Provide the (x, y) coordinate of the cell's center where the given text is located.  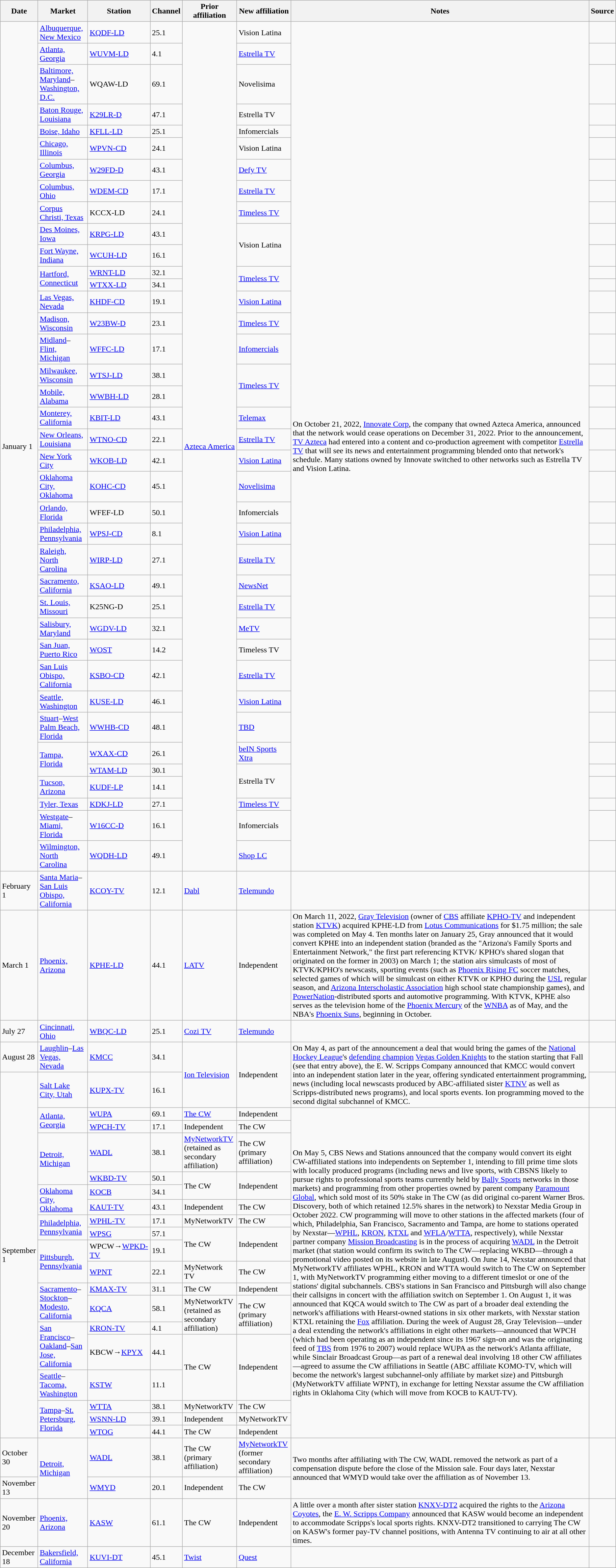
WTAM-LD (119, 770)
WIRP-LD (119, 560)
WUVM-LD (119, 54)
31.1 (166, 1289)
January 1 (19, 446)
39.1 (166, 1419)
Wilmington, North Carolina (63, 856)
October 30 (19, 1457)
February 1 (19, 891)
Sacramento–Stockton–Modesto, California (63, 1302)
WUPA (119, 1114)
57.1 (166, 1234)
61.1 (166, 1522)
Seattle–Tacoma, Washington (63, 1385)
KBCW→KPYX (119, 1352)
Defy TV (264, 170)
Baton Rouge, Louisiana (63, 115)
November 20 (19, 1522)
Cincinnati, Ohio (63, 1031)
WFFC-LD (119, 349)
W16CC-D (119, 825)
WKBD-TV (119, 1178)
46.1 (166, 702)
December 18 (19, 1557)
Milwaukee, Wisconsin (63, 375)
48.1 (166, 727)
Las Vegas, Nevada (63, 302)
30.1 (166, 770)
KAUT-TV (119, 1207)
San Luis Obispo, California (63, 676)
KBIT-LD (119, 418)
KCCX-LD (119, 213)
Fort Wayne, Indiana (63, 255)
KOHC-CD (119, 486)
WKOB-LD (119, 461)
New York City (63, 461)
August 28 (19, 1057)
11.1 (166, 1385)
KUDF-LP (119, 787)
KFLL-LD (119, 131)
Madison, Wisconsin (63, 323)
Quest (264, 1557)
Telemax (264, 418)
Chicago, Illinois (63, 148)
NewsNet (264, 585)
KPHE-LD (119, 965)
WPNT (119, 1272)
WWBH-LD (119, 396)
WXAX-CD (119, 753)
K29LR-D (119, 115)
20.1 (166, 1488)
St. Louis, Missouri (63, 607)
LATV (210, 965)
WTSJ-LD (119, 375)
March 1 (19, 965)
KDKJ-LD (119, 804)
WTXX-LD (119, 285)
Twist (210, 1557)
MyNetworkTV(former secondary affiliation) (264, 1457)
Midland–Flint, Michigan (63, 349)
Salisbury, Maryland (63, 628)
KSTW (119, 1385)
12.1 (166, 891)
Columbus, Ohio (63, 191)
WCUH-LD (119, 255)
8.1 (166, 534)
WFEF-LD (119, 512)
September 1 (19, 1255)
KQDF-LD (119, 32)
Source (602, 11)
WBQC-LD (119, 1031)
Columbus, Georgia (63, 170)
beIN Sports Xtra (264, 753)
Seattle, Washington (63, 702)
Salt Lake City, Utah (63, 1090)
WWHB-CD (119, 727)
WTNO-CD (119, 439)
Monterey, California (63, 418)
58.1 (166, 1309)
KSAO-LD (119, 585)
Westgate–Miami, Florida (63, 825)
KHDF-CD (119, 302)
WTOG (119, 1431)
W29FD-D (119, 170)
Corpus Christi, Texas (63, 213)
WRNT-LD (119, 272)
KSBO-CD (119, 676)
MyNetwork TV (210, 1272)
Stuart–West Palm Beach, Florida (63, 727)
Azteca America (210, 446)
14.1 (166, 787)
TBD (264, 727)
Tucson, Arizona (63, 787)
WDEM-CD (119, 191)
Hartford, Connecticut (63, 278)
WSNN-LD (119, 1419)
Dabl (210, 891)
Channel (166, 11)
Market (63, 11)
WMYD (119, 1488)
Mobile, Alabama (63, 396)
KUVI-DT (119, 1557)
KMCC (119, 1057)
San Francisco–Oakland–San Jose, California (63, 1346)
WPHL-TV (119, 1221)
KUPX-TV (119, 1090)
WPCW→WPKD-TV (119, 1251)
14.2 (166, 650)
WPSJ-CD (119, 534)
KASW (119, 1522)
WOST (119, 650)
28.1 (166, 396)
Station (119, 11)
Pittsburgh, Pennsylvania (63, 1261)
Date (19, 11)
Bakersfield, California (63, 1557)
K25NG-D (119, 607)
KQCA (119, 1309)
WTTA (119, 1406)
Laughlin–Las Vegas, Nevada (63, 1057)
Ion Television (210, 1075)
San Juan, Puerto Rico (63, 650)
Des Moines, Iowa (63, 234)
WPVN-CD (119, 148)
Tyler, Texas (63, 804)
Baltimore, Maryland–Washington, D.C. (63, 84)
Santa Maria–San Luis Obispo, California (63, 891)
W23BW-D (119, 323)
WPCH-TV (119, 1127)
Shop LC (264, 856)
KCOY-TV (119, 891)
Raleigh, North Carolina (63, 560)
KRON-TV (119, 1328)
Albuquerque, New Mexico (63, 32)
Cozi TV (210, 1031)
23.1 (166, 323)
WPSG (119, 1234)
KOCB (119, 1192)
New Orleans, Louisiana (63, 439)
Notes (440, 11)
Orlando, Florida (63, 512)
November 13 (19, 1488)
KUSE-LD (119, 702)
Boise, Idaho (63, 131)
47.1 (166, 115)
Tampa, Florida (63, 760)
WGDV-LD (119, 628)
KMAX-TV (119, 1289)
Sacramento, California (63, 585)
26.1 (166, 753)
Tampa–St. Petersburg, Florida (63, 1419)
MeTV (264, 628)
WQAW-LD (119, 84)
July 27 (19, 1031)
WQDH-LD (119, 856)
Prior affiliation (210, 11)
KRPG-LD (119, 234)
New affiliation (264, 11)
